Find where the given text appears and provide that cell's center as [x, y] coordinate. 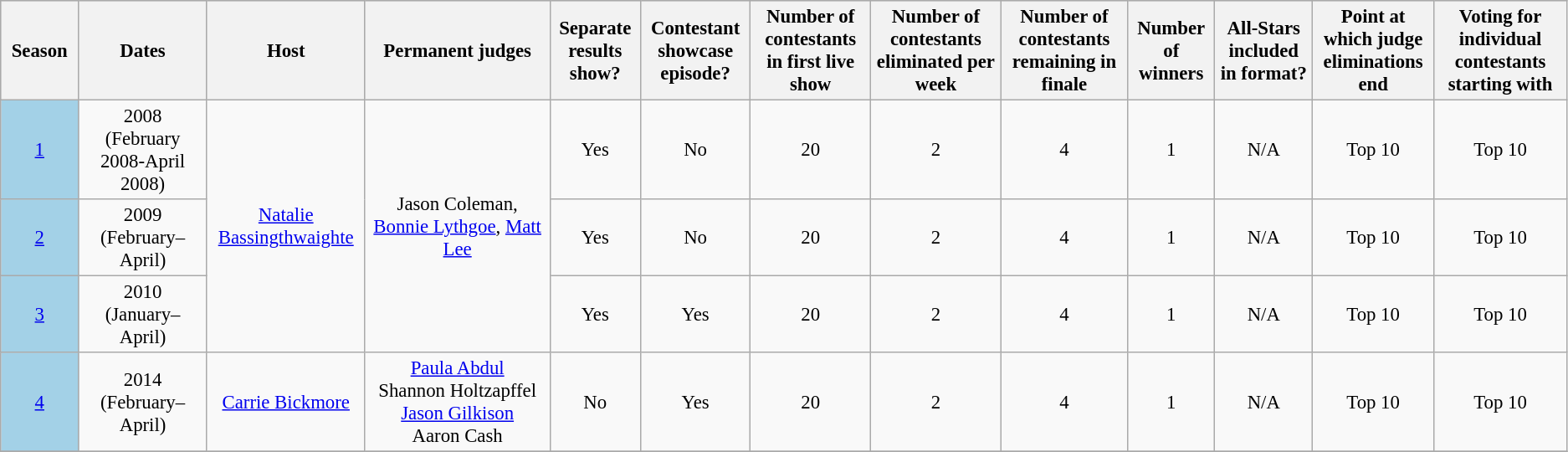
Host [286, 50]
Dates [143, 50]
Carrie Bickmore [286, 402]
Number of contestants in first live show [810, 50]
2014 (February–April) [143, 402]
Season [40, 50]
Voting for individual contestants starting with [1501, 50]
Number of winners [1171, 50]
2008 (February 2008-April 2008) [143, 151]
Jason Coleman, Bonnie Lythgoe, Matt Lee [457, 227]
Contestant showcase episode? [695, 50]
Paula AbdulShannon HoltzapffelJason GilkisonAaron Cash [457, 402]
Natalie Bassingthwaighte [286, 227]
All-Stars included in format? [1263, 50]
Point at which judge eliminations end [1374, 50]
2010 (January–April) [143, 315]
3 [40, 315]
Separate results show? [595, 50]
Number of contestants eliminated per week [935, 50]
Number of contestants remaining in finale [1064, 50]
Permanent judges [457, 50]
2009 (February–April) [143, 238]
